Return [x, y] of the center of cell containing provided text 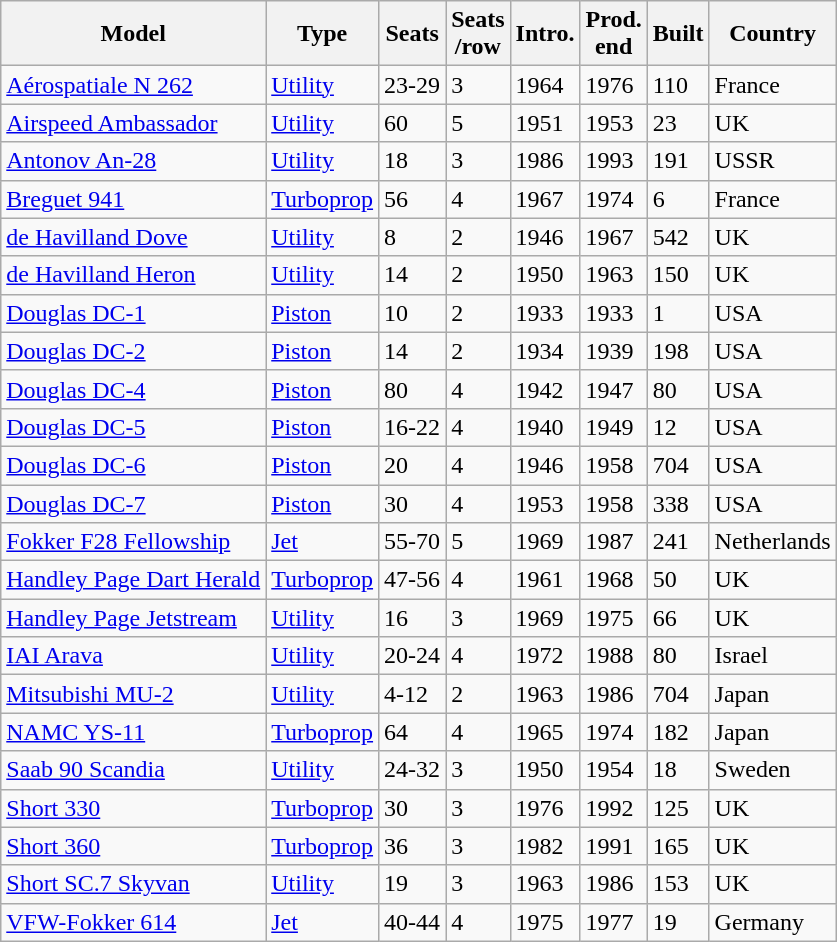
241 [678, 542]
110 [678, 85]
1982 [545, 846]
Douglas DC-4 [134, 389]
55-70 [412, 542]
165 [678, 846]
1964 [545, 85]
8 [412, 237]
60 [412, 123]
12 [678, 427]
Prod.end [614, 34]
198 [678, 351]
USSR [772, 161]
6 [678, 199]
4-12 [412, 694]
Seats [412, 34]
Intro. [545, 34]
16 [412, 618]
1940 [545, 427]
1965 [545, 732]
Short 330 [134, 808]
Built [678, 34]
1947 [614, 389]
1992 [614, 808]
66 [678, 618]
Seats/row [478, 34]
de Havilland Dove [134, 237]
542 [678, 237]
191 [678, 161]
1977 [614, 922]
24-32 [412, 770]
Model [134, 34]
1934 [545, 351]
Breguet 941 [134, 199]
1954 [614, 770]
Sweden [772, 770]
1949 [614, 427]
Saab 90 Scandia [134, 770]
1942 [545, 389]
Israel [772, 656]
150 [678, 275]
Douglas DC-1 [134, 313]
Antonov An-28 [134, 161]
Netherlands [772, 542]
Aérospatiale N 262 [134, 85]
Short 360 [134, 846]
Airspeed Ambassador [134, 123]
182 [678, 732]
Douglas DC-7 [134, 503]
Fokker F28 Fellowship [134, 542]
36 [412, 846]
20 [412, 465]
23 [678, 123]
23-29 [412, 85]
Douglas DC-6 [134, 465]
Handley Page Dart Herald [134, 580]
VFW-Fokker 614 [134, 922]
Germany [772, 922]
125 [678, 808]
Mitsubishi MU-2 [134, 694]
Country [772, 34]
1987 [614, 542]
50 [678, 580]
40-44 [412, 922]
Type [322, 34]
IAI Arava [134, 656]
Short SC.7 Skyvan [134, 884]
1968 [614, 580]
1939 [614, 351]
10 [412, 313]
1972 [545, 656]
56 [412, 199]
Handley Page Jetstream [134, 618]
Douglas DC-5 [134, 427]
1988 [614, 656]
20-24 [412, 656]
338 [678, 503]
NAMC YS-11 [134, 732]
64 [412, 732]
1993 [614, 161]
16-22 [412, 427]
153 [678, 884]
47-56 [412, 580]
Douglas DC-2 [134, 351]
de Havilland Heron [134, 275]
1961 [545, 580]
1991 [614, 846]
1 [678, 313]
1951 [545, 123]
